Locate the cell with the specified text and output its [X, Y] center coordinate. 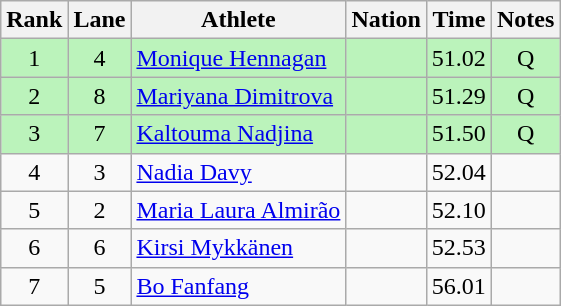
51.50 [458, 134]
Athlete [238, 20]
Notes [525, 20]
Lane [100, 20]
Bo Fanfang [238, 286]
Kirsi Mykkänen [238, 248]
52.04 [458, 172]
Rank [34, 20]
52.10 [458, 210]
51.29 [458, 96]
8 [100, 96]
Kaltouma Nadjina [238, 134]
51.02 [458, 58]
1 [34, 58]
Nation [386, 20]
Time [458, 20]
Mariyana Dimitrova [238, 96]
56.01 [458, 286]
Monique Hennagan [238, 58]
Nadia Davy [238, 172]
Maria Laura Almirão [238, 210]
52.53 [458, 248]
